Detect which cell encompasses the target text, then output its [x, y] center coordinate. 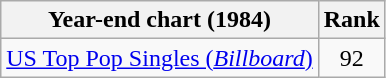
US Top Pop Singles (Billboard) [160, 58]
Rank [352, 20]
Year-end chart (1984) [160, 20]
92 [352, 58]
